Return [X, Y] of the center of cell containing provided text 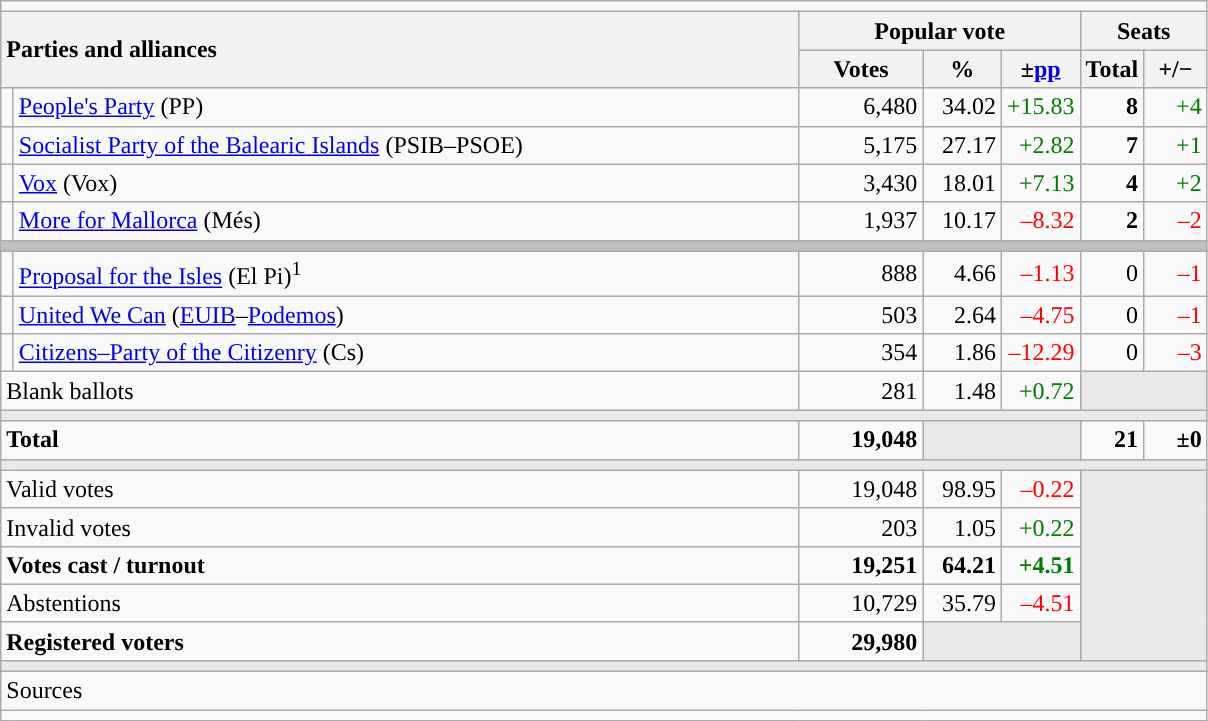
+/− [1176, 69]
+4 [1176, 107]
19,251 [861, 565]
+2.82 [1040, 145]
35.79 [962, 603]
7 [1112, 145]
Invalid votes [400, 527]
Registered voters [400, 641]
888 [861, 274]
Popular vote [940, 31]
2.64 [962, 315]
More for Mallorca (Més) [406, 221]
1.86 [962, 353]
+0.22 [1040, 527]
+15.83 [1040, 107]
% [962, 69]
27.17 [962, 145]
+4.51 [1040, 565]
1.05 [962, 527]
64.21 [962, 565]
Blank ballots [400, 391]
5,175 [861, 145]
+2 [1176, 183]
Valid votes [400, 489]
–1.13 [1040, 274]
281 [861, 391]
503 [861, 315]
–4.51 [1040, 603]
Abstentions [400, 603]
2 [1112, 221]
Citizens–Party of the Citizenry (Cs) [406, 353]
18.01 [962, 183]
10,729 [861, 603]
3,430 [861, 183]
+7.13 [1040, 183]
354 [861, 353]
6,480 [861, 107]
29,980 [861, 641]
–12.29 [1040, 353]
21 [1112, 440]
8 [1112, 107]
–4.75 [1040, 315]
Votes cast / turnout [400, 565]
–0.22 [1040, 489]
Parties and alliances [400, 50]
±0 [1176, 440]
10.17 [962, 221]
–3 [1176, 353]
Proposal for the Isles (El Pi)1 [406, 274]
Socialist Party of the Balearic Islands (PSIB–PSOE) [406, 145]
Votes [861, 69]
+0.72 [1040, 391]
4.66 [962, 274]
4 [1112, 183]
98.95 [962, 489]
±pp [1040, 69]
People's Party (PP) [406, 107]
Seats [1144, 31]
Sources [604, 691]
–8.32 [1040, 221]
+1 [1176, 145]
203 [861, 527]
34.02 [962, 107]
Vox (Vox) [406, 183]
–2 [1176, 221]
1,937 [861, 221]
United We Can (EUIB–Podemos) [406, 315]
1.48 [962, 391]
